Determine the (X, Y) coordinate at the center of the cell enclosing the given text.  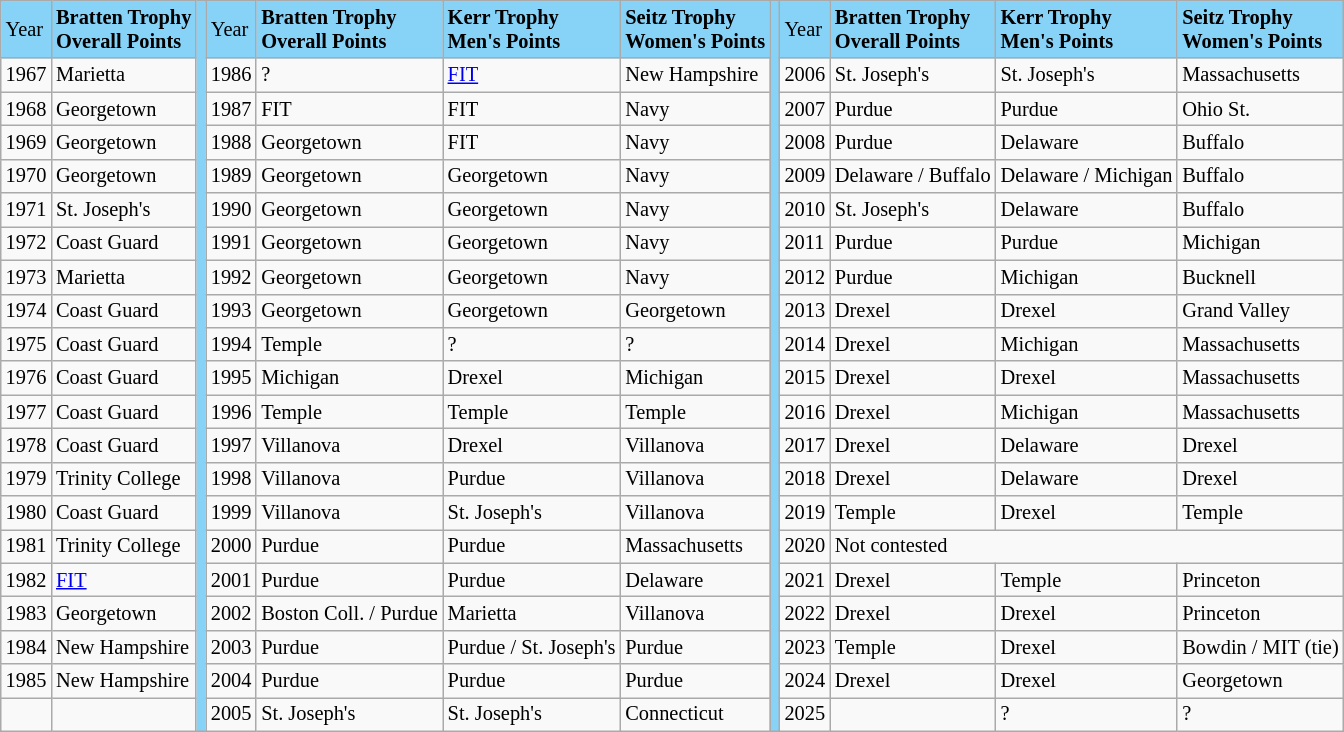
2000 (231, 546)
Purdue / St. Joseph's (532, 647)
1974 (26, 311)
2010 (805, 210)
2009 (805, 176)
2002 (231, 613)
2025 (805, 714)
1988 (231, 142)
1970 (26, 176)
2019 (805, 513)
2024 (805, 681)
1993 (231, 311)
1990 (231, 210)
1995 (231, 378)
2007 (805, 109)
Boston Coll. / Purdue (349, 613)
1986 (231, 75)
1972 (26, 243)
2018 (805, 479)
2013 (805, 311)
2012 (805, 277)
2005 (231, 714)
Not contested (1087, 546)
1997 (231, 445)
2021 (805, 580)
2017 (805, 445)
Delaware / Buffalo (913, 176)
1998 (231, 479)
1999 (231, 513)
2023 (805, 647)
2004 (231, 681)
Grand Valley (1260, 311)
2015 (805, 378)
2001 (231, 580)
Bowdin / MIT (tie) (1260, 647)
2020 (805, 546)
2008 (805, 142)
1994 (231, 344)
2003 (231, 647)
2011 (805, 243)
Ohio St. (1260, 109)
1982 (26, 580)
1976 (26, 378)
1967 (26, 75)
2006 (805, 75)
1983 (26, 613)
2022 (805, 613)
1992 (231, 277)
1989 (231, 176)
1987 (231, 109)
1973 (26, 277)
1996 (231, 412)
1981 (26, 546)
2014 (805, 344)
Delaware / Michigan (1087, 176)
1991 (231, 243)
Connecticut (695, 714)
1968 (26, 109)
1979 (26, 479)
1969 (26, 142)
1980 (26, 513)
Bucknell (1260, 277)
1975 (26, 344)
1978 (26, 445)
1984 (26, 647)
1971 (26, 210)
2016 (805, 412)
1985 (26, 681)
1977 (26, 412)
